Detect which cell encompasses the target text, then output its [X, Y] center coordinate. 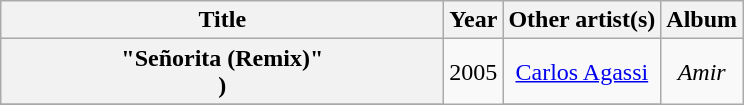
"Señorita (Remix)") [222, 72]
Carlos Agassi [582, 72]
Amir [702, 72]
Year [474, 20]
Album [702, 20]
2005 [474, 72]
Title [222, 20]
Other artist(s) [582, 20]
